Scan for the cell matching the given text and deliver its (x, y) coordinate at center. 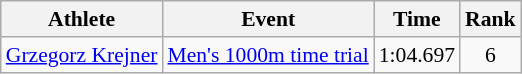
Time (417, 19)
1:04.697 (417, 55)
Men's 1000m time trial (268, 55)
6 (490, 55)
Rank (490, 19)
Event (268, 19)
Athlete (82, 19)
Grzegorz Krejner (82, 55)
